Pinpoint the cell where the given text exists, returning its [X, Y] midpoint coordinate. 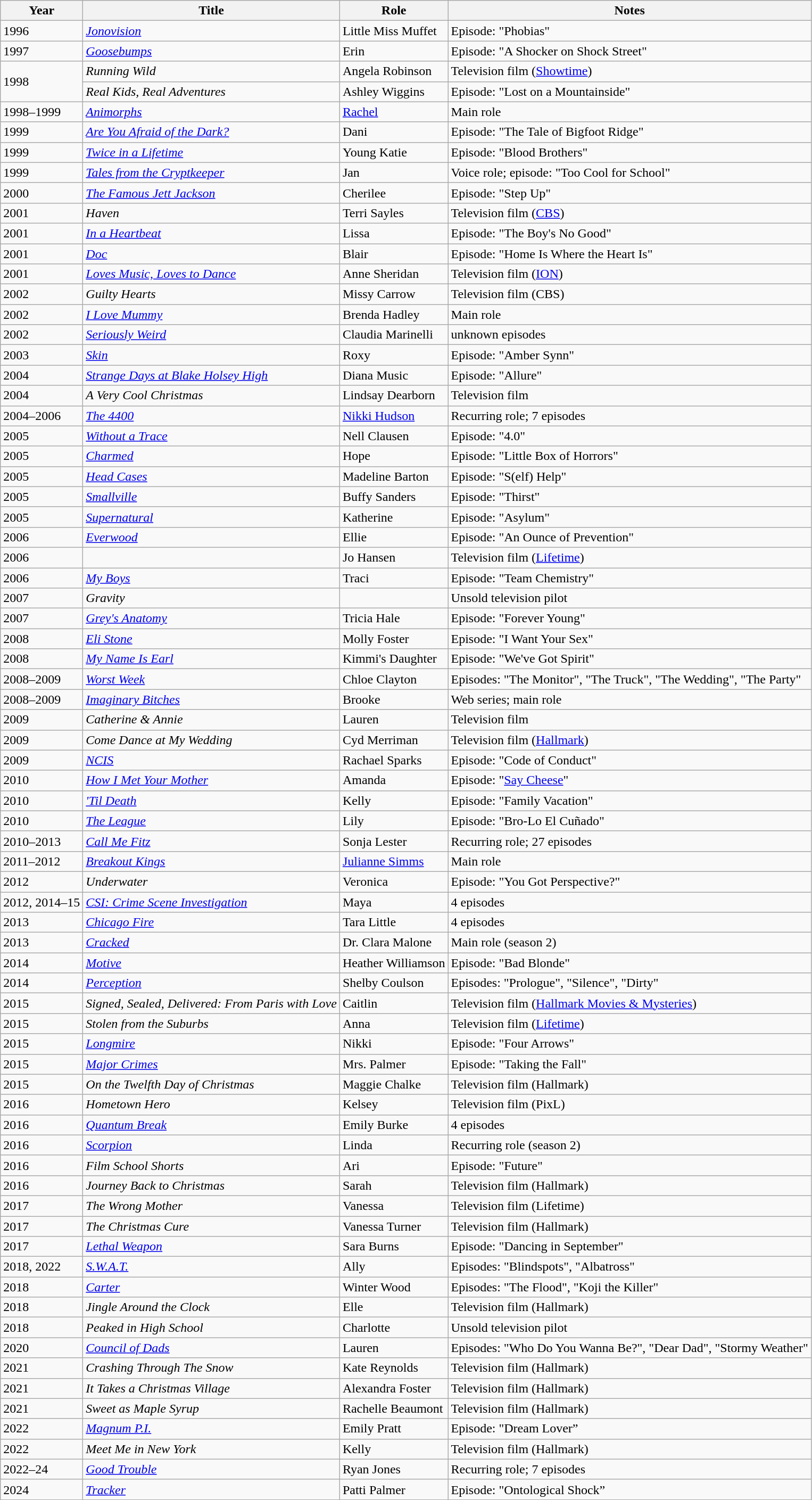
2004–2006 [42, 416]
2022–24 [42, 1469]
Twice in a Lifetime [212, 152]
Episode: "Step Up" [629, 193]
Tales from the Cryptkeeper [212, 172]
In a Heartbeat [212, 233]
Missy Carrow [394, 294]
Episode: "Amber Synn" [629, 355]
Erin [394, 51]
Young Katie [394, 152]
Good Trouble [212, 1469]
Anna [394, 1024]
1998 [42, 81]
Underwater [212, 881]
Episode: "Say Cheese" [629, 780]
Maya [394, 902]
Ellie [394, 537]
Diana Music [394, 375]
How I Met Your Mother [212, 780]
Role [394, 11]
Notes [629, 11]
Catherine & Annie [212, 720]
unknown episodes [629, 335]
Seriously Weird [212, 335]
The League [212, 821]
Cyd Merriman [394, 740]
2011–2012 [42, 861]
Vanessa [394, 1206]
Julianne Simms [394, 861]
Cracked [212, 943]
Brenda Hadley [394, 315]
Traci [394, 578]
Tara Little [394, 922]
Roxy [394, 355]
2012, 2014–15 [42, 902]
Patti Palmer [394, 1489]
Episode: "Asylum" [629, 517]
My Boys [212, 578]
Katherine [394, 517]
Haven [212, 213]
Caitlin [394, 1003]
The 4400 [212, 416]
Sarah [394, 1185]
Doc [212, 254]
Lindsay Dearborn [394, 395]
Television film (Showtime) [629, 71]
2003 [42, 355]
Scorpion [212, 1145]
Council of Dads [212, 1348]
Crashing Through The Snow [212, 1368]
Ari [394, 1165]
2000 [42, 193]
Amanda [394, 780]
Journey Back to Christmas [212, 1185]
Episode: "The Boy's No Good" [629, 233]
Meet Me in New York [212, 1449]
Episodes: "Blindspots", "Albatross" [629, 1267]
Episode: "You Got Perspective?" [629, 881]
Longmire [212, 1044]
Are You Afraid of the Dark? [212, 132]
Jonovision [212, 31]
Episode: "Team Chemistry" [629, 578]
Episode: "I Want Your Sex" [629, 639]
Terri Sayles [394, 213]
Episode: "Lost on a Mountainside" [629, 92]
Jingle Around the Clock [212, 1307]
It Takes a Christmas Village [212, 1388]
Episode: "We've Got Spirit" [629, 659]
Nikki [394, 1044]
Episodes: "The Monitor", "The Truck", "The Wedding", "The Party" [629, 679]
Skin [212, 355]
Madeline Barton [394, 476]
Magnum P.I. [212, 1429]
Heather Williamson [394, 963]
Episodes: "Who Do You Wanna Be?", "Dear Dad", "Stormy Weather" [629, 1348]
Without a Trace [212, 436]
2010–2013 [42, 841]
Lily [394, 821]
1998–1999 [42, 112]
Lissa [394, 233]
Carter [212, 1287]
Sonja Lester [394, 841]
Episode: "Four Arrows" [629, 1044]
Episode: "Ontological Shock” [629, 1489]
Episode: "4.0" [629, 436]
Rachel [394, 112]
Major Crimes [212, 1064]
Episode: "Code of Conduct" [629, 760]
Main role (season 2) [629, 943]
Vanessa Turner [394, 1226]
Episode: "Dancing in September" [629, 1247]
Television film (ION) [629, 274]
Buffy Sanders [394, 497]
Brooke [394, 699]
Jan [394, 172]
Head Cases [212, 476]
2024 [42, 1489]
Web series; main role [629, 699]
Veronica [394, 881]
Episode: "S(elf) Help" [629, 476]
Blair [394, 254]
Sweet as Maple Syrup [212, 1408]
Everwood [212, 537]
Episode: "Forever Young" [629, 619]
Rachelle Beaumont [394, 1408]
Episode: "Allure" [629, 375]
Episodes: "Prologue", "Silence", "Dirty" [629, 983]
NCIS [212, 760]
Episode: "Family Vacation" [629, 801]
Emily Pratt [394, 1429]
Episode: "Little Box of Horrors" [629, 456]
Real Kids, Real Adventures [212, 92]
Guilty Hearts [212, 294]
Mrs. Palmer [394, 1064]
Kate Reynolds [394, 1368]
Call Me Fitz [212, 841]
1996 [42, 31]
Episode: "Phobias" [629, 31]
1997 [42, 51]
Running Wild [212, 71]
Kimmi's Daughter [394, 659]
Film School Shorts [212, 1165]
Jo Hansen [394, 557]
Eli Stone [212, 639]
Winter Wood [394, 1287]
Episode: "Bro-Lo El Cuñado" [629, 821]
Episode: "A Shocker on Shock Street" [629, 51]
Hope [394, 456]
The Famous Jett Jackson [212, 193]
Motive [212, 963]
Hometown Hero [212, 1105]
Episodes: "The Flood", "Koji the Killer" [629, 1287]
Television film (Hallmark Movies & Mysteries) [629, 1003]
Episode: "An Ounce of Prevention" [629, 537]
A Very Cool Christmas [212, 395]
CSI: Crime Scene Investigation [212, 902]
Episode: "Future" [629, 1165]
Alexandra Foster [394, 1388]
Stolen from the Suburbs [212, 1024]
Ally [394, 1267]
Goosebumps [212, 51]
Elle [394, 1307]
Tracker [212, 1489]
Sara Burns [394, 1247]
Breakout Kings [212, 861]
Year [42, 11]
Nikki Hudson [394, 416]
Episode: "The Tale of Bigfoot Ridge" [629, 132]
Charmed [212, 456]
Linda [394, 1145]
'Til Death [212, 801]
Title [212, 11]
Worst Week [212, 679]
Shelby Coulson [394, 983]
Loves Music, Loves to Dance [212, 274]
Rachael Sparks [394, 760]
Voice role; episode: "Too Cool for School" [629, 172]
Recurring role (season 2) [629, 1145]
I Love Mummy [212, 315]
Molly Foster [394, 639]
Strange Days at Blake Holsey High [212, 375]
Dani [394, 132]
Grey's Anatomy [212, 619]
Recurring role; 27 episodes [629, 841]
The Christmas Cure [212, 1226]
Tricia Hale [394, 619]
S.W.A.T. [212, 1267]
Peaked in High School [212, 1328]
2012 [42, 881]
Charlotte [394, 1328]
Episode: "Taking the Fall" [629, 1064]
2020 [42, 1348]
Perception [212, 983]
Imaginary Bitches [212, 699]
Chicago Fire [212, 922]
Television film (PixL) [629, 1105]
Come Dance at My Wedding [212, 740]
Claudia Marinelli [394, 335]
Maggie Chalke [394, 1084]
Quantum Break [212, 1125]
Ashley Wiggins [394, 92]
My Name Is Earl [212, 659]
2018, 2022 [42, 1267]
Smallville [212, 497]
Episode: "Bad Blonde" [629, 963]
Emily Burke [394, 1125]
Little Miss Muffet [394, 31]
Ryan Jones [394, 1469]
Gravity [212, 598]
The Wrong Mother [212, 1206]
Kelsey [394, 1105]
Episode: "Blood Brothers" [629, 152]
Anne Sheridan [394, 274]
Supernatural [212, 517]
Episode: "Home Is Where the Heart Is" [629, 254]
Episode: "Thirst" [629, 497]
Lethal Weapon [212, 1247]
Chloe Clayton [394, 679]
Nell Clausen [394, 436]
Signed, Sealed, Delivered: From Paris with Love [212, 1003]
Cherilee [394, 193]
Angela Robinson [394, 71]
Episode: "Dream Lover” [629, 1429]
On the Twelfth Day of Christmas [212, 1084]
Animorphs [212, 112]
Dr. Clara Malone [394, 943]
